Provide the (x, y) coordinate of the cell's center where the given text is located.  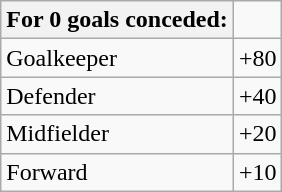
Forward (118, 172)
For 0 goals conceded: (118, 20)
Defender (118, 96)
+40 (258, 96)
+20 (258, 134)
Goalkeeper (118, 58)
Midfielder (118, 134)
+80 (258, 58)
+10 (258, 172)
